Pinpoint the cell where the given text exists, returning its (x, y) midpoint coordinate. 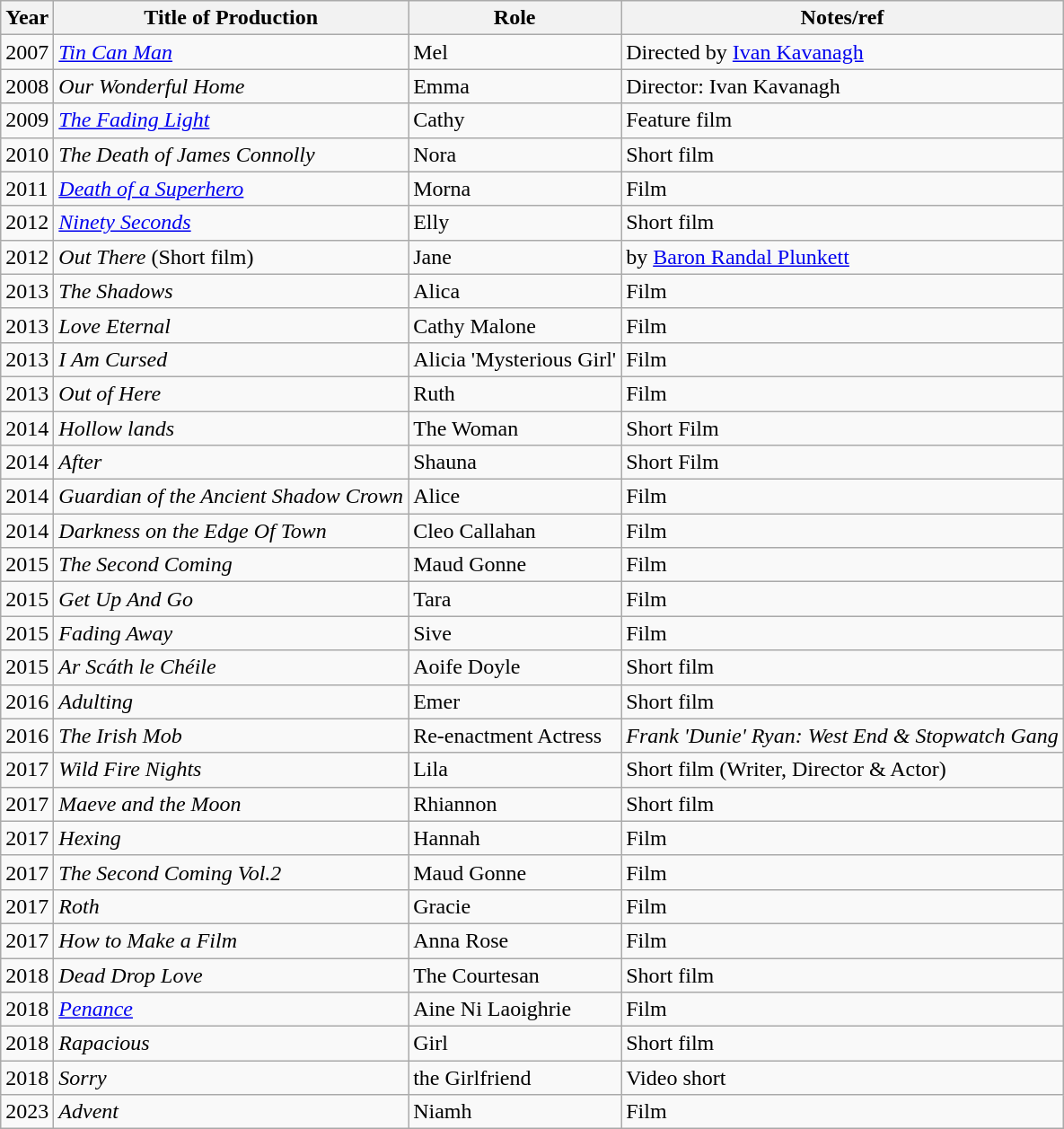
The Death of James Connolly (232, 154)
Advent (232, 1112)
Fading Away (232, 633)
Re-enactment Actress (515, 736)
Out There (Short film) (232, 257)
The Courtesan (515, 975)
Rapacious (232, 1044)
Rhiannon (515, 804)
Darkness on the Edge Of Town (232, 531)
The Fading Light (232, 120)
Our Wonderful Home (232, 86)
Sorry (232, 1078)
Morna (515, 189)
Penance (232, 1010)
Hexing (232, 838)
Jane (515, 257)
2009 (27, 120)
Emer (515, 701)
Niamh (515, 1112)
The Irish Mob (232, 736)
the Girlfriend (515, 1078)
Tara (515, 599)
Love Eternal (232, 325)
by Baron Randal Plunkett (842, 257)
Title of Production (232, 18)
How to Make a Film (232, 940)
Year (27, 18)
2007 (27, 52)
Directed by Ivan Kavanagh (842, 52)
Girl (515, 1044)
Out of Here (232, 393)
Video short (842, 1078)
Roth (232, 906)
2011 (27, 189)
Ruth (515, 393)
Anna Rose (515, 940)
2023 (27, 1112)
Cathy (515, 120)
After (232, 463)
Get Up And Go (232, 599)
Sive (515, 633)
Adulting (232, 701)
Wild Fire Nights (232, 770)
Ninety Seconds (232, 223)
Feature film (842, 120)
Tin Can Man (232, 52)
Hannah (515, 838)
Shauna (515, 463)
The Second Coming Vol.2 (232, 872)
Role (515, 18)
Alica (515, 291)
Notes/ref (842, 18)
Nora (515, 154)
Alice (515, 497)
Ar Scáth le Chéile (232, 667)
The Shadows (232, 291)
Short film (Writer, Director & Actor) (842, 770)
Death of a Superhero (232, 189)
Frank 'Dunie' Ryan: West End & Stopwatch Gang (842, 736)
Dead Drop Love (232, 975)
Gracie (515, 906)
Mel (515, 52)
Lila (515, 770)
Hollow lands (232, 428)
Aine Ni Laoighrie (515, 1010)
Cleo Callahan (515, 531)
Emma (515, 86)
2010 (27, 154)
Director: Ivan Kavanagh (842, 86)
Cathy Malone (515, 325)
The Second Coming (232, 565)
Alicia 'Mysterious Girl' (515, 359)
Aoife Doyle (515, 667)
2008 (27, 86)
Guardian of the Ancient Shadow Crown (232, 497)
The Woman (515, 428)
I Am Cursed (232, 359)
Maeve and the Moon (232, 804)
Elly (515, 223)
